Scan for the cell matching the given text and deliver its [x, y] coordinate at center. 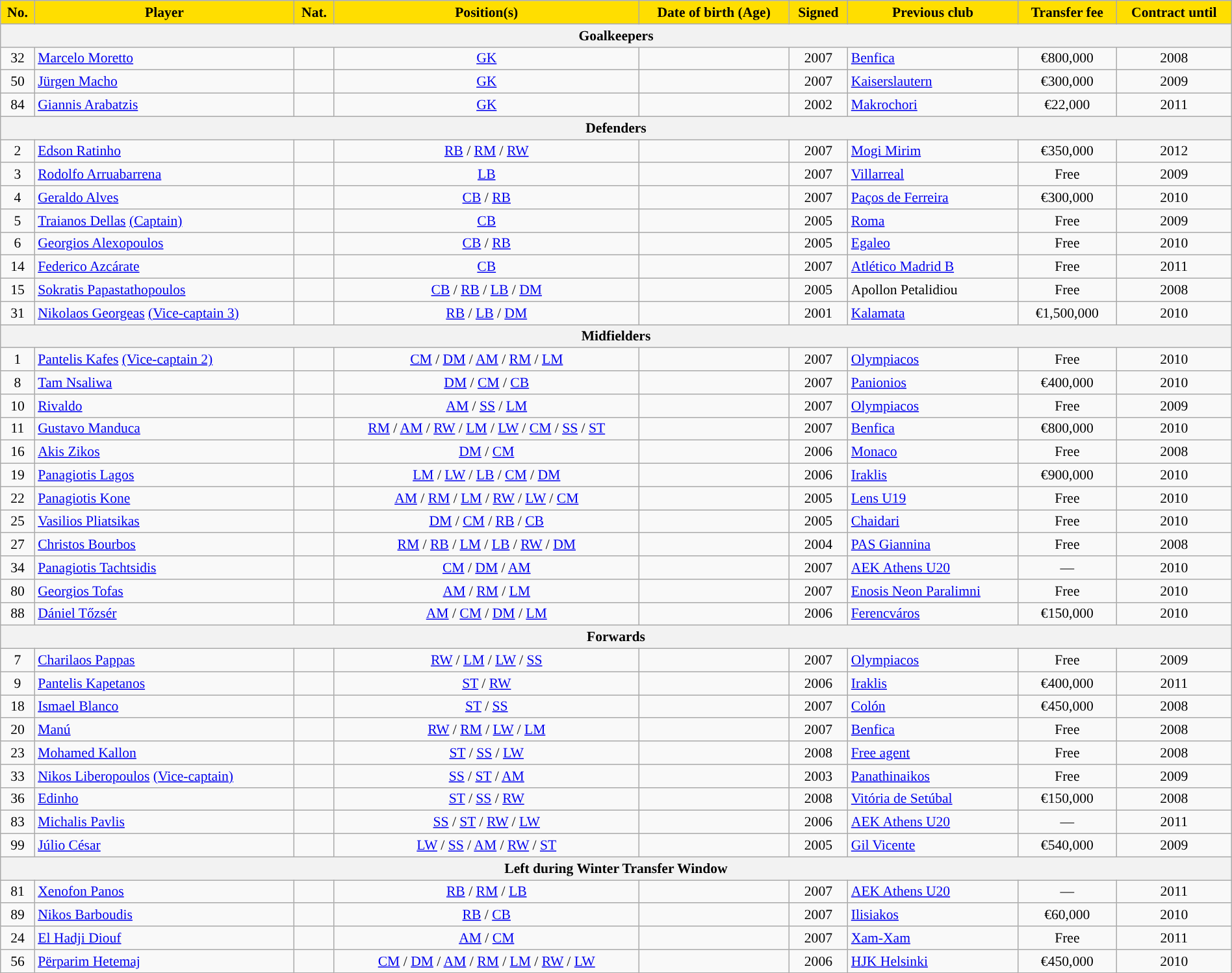
Michalis Pavlis [164, 822]
Egaleo [933, 244]
RW / RM / LW / LM [486, 730]
1 [18, 360]
Xam-Xam [933, 938]
Defenders [616, 128]
Left during Winter Transfer Window [616, 868]
84 [18, 105]
Apollon Petalidiou [933, 290]
99 [18, 846]
Pantelis Kapetanos [164, 683]
16 [18, 452]
Lens U19 [933, 498]
Marcelo Moretto [164, 58]
23 [18, 753]
33 [18, 776]
ST / SS [486, 707]
€540,000 [1067, 846]
Goalkeepers [616, 36]
Rodolfo Arruabarrena [164, 175]
RM / AM / RW / LM / LW / CM / SS / ST [486, 429]
Xenofon Panos [164, 892]
Jürgen Macho [164, 82]
14 [18, 267]
Monaco [933, 452]
34 [18, 568]
15 [18, 290]
Akis Zikos [164, 452]
Georgios Alexopoulos [164, 244]
Date of birth (Age) [713, 12]
Federico Azcárate [164, 267]
AM / CM [486, 938]
3 [18, 175]
Nikos Barboudis [164, 915]
Panagiotis Tachtsidis [164, 568]
CM / DM / AM / RM / LM [486, 360]
4 [18, 197]
Panionios [933, 383]
DM / CM / RB / CB [486, 522]
32 [18, 58]
Nat. [314, 12]
18 [18, 707]
Kalamata [933, 313]
€900,000 [1067, 475]
DM / CM / CB [486, 383]
Panathinaikos [933, 776]
36 [18, 799]
Villarreal [933, 175]
CM / DM / AM / RM / LM / RW / LW [486, 961]
ST / RW [486, 683]
2004 [819, 545]
2 [18, 151]
AM / CM / DM / LM [486, 614]
Midfielders [616, 336]
Gil Vicente [933, 846]
Transfer fee [1067, 12]
83 [18, 822]
Vasilios Pliatsikas [164, 522]
Ilisiakos [933, 915]
Contract until [1174, 12]
€350,000 [1067, 151]
RB / RM / RW [486, 151]
RB / CB [486, 915]
Panagiotis Kone [164, 498]
Kaiserslautern [933, 82]
Georgios Tofas [164, 591]
RM / RB / LM / LB / RW / DM [486, 545]
Christos Bourbos [164, 545]
11 [18, 429]
RB / LB / DM [486, 313]
Chaidari [933, 522]
AM / SS / LM [486, 406]
No. [18, 12]
6 [18, 244]
2001 [819, 313]
20 [18, 730]
Signed [819, 12]
Makrochori [933, 105]
AM / RM / LM [486, 591]
2002 [819, 105]
88 [18, 614]
81 [18, 892]
Tam Nsaliwa [164, 383]
LW / SS / AM / RW / ST [486, 846]
CM / DM / AM [486, 568]
ST / SS / RW [486, 799]
2012 [1174, 151]
Free agent [933, 753]
Forwards [616, 637]
Atlético Madrid B [933, 267]
DM / CM [486, 452]
€1,500,000 [1067, 313]
Edson Ratinho [164, 151]
Edinho [164, 799]
Geraldo Alves [164, 197]
Panagiotis Lagos [164, 475]
22 [18, 498]
Rivaldo [164, 406]
56 [18, 961]
Charilaos Pappas [164, 661]
50 [18, 82]
LB [486, 175]
Colón [933, 707]
Ismael Blanco [164, 707]
25 [18, 522]
24 [18, 938]
CB / RB / LB / DM [486, 290]
9 [18, 683]
Nikos Liberopoulos (Vice-captain) [164, 776]
Ferencváros [933, 614]
Mogi Mirim [933, 151]
Manú [164, 730]
19 [18, 475]
Player [164, 12]
PAS Giannina [933, 545]
Previous club [933, 12]
80 [18, 591]
ST / SS / LW [486, 753]
Mohamed Kallon [164, 753]
Giannis Arabatzis [164, 105]
5 [18, 221]
Position(s) [486, 12]
Enosis Neon Paralimni [933, 591]
El Hadji Diouf [164, 938]
2003 [819, 776]
8 [18, 383]
€60,000 [1067, 915]
Pantelis Kafes (Vice-captain 2) [164, 360]
RB / RM / LB [486, 892]
89 [18, 915]
RW / LM / LW / SS [486, 661]
27 [18, 545]
LM / LW / LB / CM / DM [486, 475]
10 [18, 406]
AM / RM / LM / RW / LW / CM [486, 498]
Përparim Hetemaj [164, 961]
Roma [933, 221]
7 [18, 661]
Vitória de Setúbal [933, 799]
Júlio César [164, 846]
Sokratis Papastathopoulos [164, 290]
Paços de Ferreira [933, 197]
Gustavo Manduca [164, 429]
Traianos Dellas (Captain) [164, 221]
SS / ST / AM [486, 776]
SS / ST / RW / LW [486, 822]
31 [18, 313]
Dániel Tőzsér [164, 614]
Nikolaos Georgeas (Vice-captain 3) [164, 313]
€22,000 [1067, 105]
HJK Helsinki [933, 961]
